For the text-containing cell, return its midpoint in (X, Y) coordinate format. 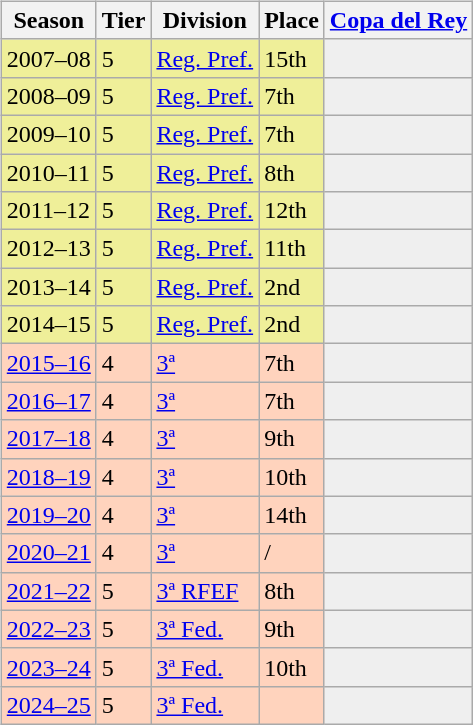
Season (48, 20)
2022–23 (48, 629)
/ (292, 553)
2015–16 (48, 363)
2018–19 (48, 477)
Place (292, 20)
2019–20 (48, 515)
2021–22 (48, 591)
11th (292, 249)
2024–25 (48, 705)
14th (292, 515)
12th (292, 211)
2009–10 (48, 134)
2017–18 (48, 439)
3ª RFEF (205, 591)
Copa del Rey (398, 20)
Division (205, 20)
2020–21 (48, 553)
2007–08 (48, 58)
2012–13 (48, 249)
2023–24 (48, 667)
2013–14 (48, 287)
2011–12 (48, 211)
15th (292, 58)
Tier (124, 20)
2016–17 (48, 401)
2008–09 (48, 96)
2014–15 (48, 325)
2010–11 (48, 173)
